Capture the cell that displays the provided text and extract its [x, y] central coordinate. 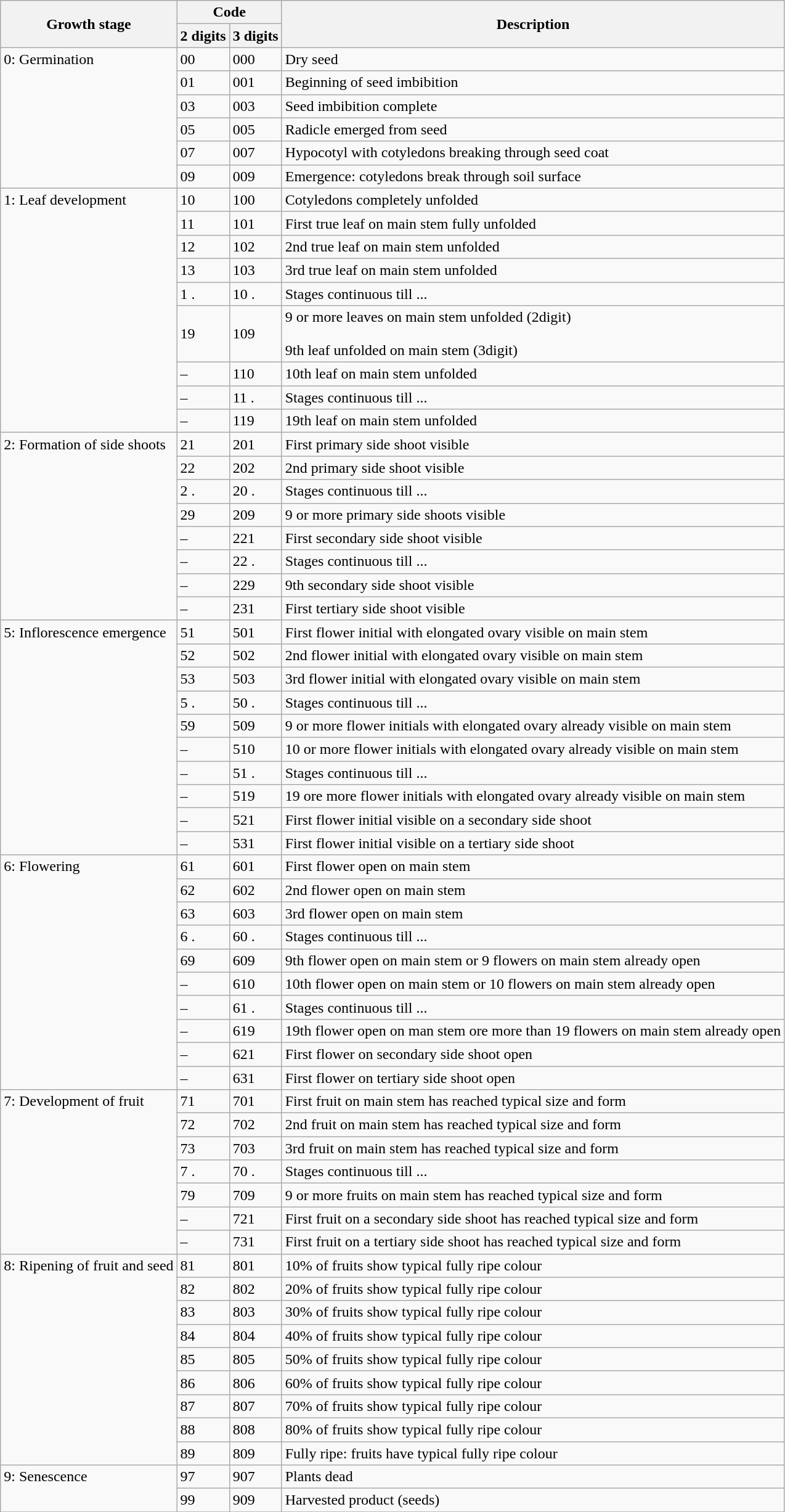
6: Flowering [89, 973]
11 . [255, 398]
110 [255, 374]
Description [533, 24]
519 [255, 796]
119 [255, 421]
2nd flower open on main stem [533, 890]
First true leaf on main stem fully unfolded [533, 223]
89 [203, 1453]
01 [203, 83]
61 [203, 867]
First primary side shoot visible [533, 444]
731 [255, 1242]
8: Ripening of fruit and seed [89, 1360]
9 or more fruits on main stem has reached typical size and form [533, 1195]
12 [203, 247]
601 [255, 867]
2: Formation of side shoots [89, 526]
6 . [203, 937]
9th secondary side shoot visible [533, 585]
70% of fruits show typical fully ripe colour [533, 1406]
5 . [203, 702]
721 [255, 1219]
3rd true leaf on main stem unfolded [533, 270]
70 . [255, 1172]
First fruit on main stem has reached typical size and form [533, 1101]
09 [203, 176]
51 . [255, 773]
602 [255, 890]
19 ore more flower initials with elongated ovary already visible on main stem [533, 796]
Radicle emerged from seed [533, 129]
503 [255, 679]
Emergence: cotyledons break through soil surface [533, 176]
30% of fruits show typical fully ripe colour [533, 1312]
07 [203, 153]
29 [203, 515]
87 [203, 1406]
609 [255, 960]
First flower on secondary side shoot open [533, 1054]
10th flower open on main stem or 10 flowers on main stem already open [533, 984]
621 [255, 1054]
202 [255, 468]
521 [255, 820]
22 [203, 468]
Seed imbibition complete [533, 106]
84 [203, 1336]
7 . [203, 1172]
001 [255, 83]
99 [203, 1500]
03 [203, 106]
50 . [255, 702]
Cotyledons completely unfolded [533, 200]
Harvested product (seeds) [533, 1500]
53 [203, 679]
10 . [255, 294]
229 [255, 585]
9: Senescence [89, 1489]
5: Inflorescence emergence [89, 737]
809 [255, 1453]
22 . [255, 562]
907 [255, 1477]
005 [255, 129]
19 [203, 334]
9 or more leaves on main stem unfolded (2digit)9th leaf unfolded on main stem (3digit) [533, 334]
13 [203, 270]
805 [255, 1359]
First flower on tertiary side shoot open [533, 1078]
62 [203, 890]
2 . [203, 491]
701 [255, 1101]
50% of fruits show typical fully ripe colour [533, 1359]
60% of fruits show typical fully ripe colour [533, 1383]
3rd flower open on main stem [533, 913]
20 . [255, 491]
007 [255, 153]
1: Leaf development [89, 311]
009 [255, 176]
804 [255, 1336]
88 [203, 1429]
603 [255, 913]
509 [255, 726]
9th flower open on main stem or 9 flowers on main stem already open [533, 960]
003 [255, 106]
First secondary side shoot visible [533, 538]
2nd primary side shoot visible [533, 468]
63 [203, 913]
10% of fruits show typical fully ripe colour [533, 1265]
97 [203, 1477]
2nd flower initial with elongated ovary visible on main stem [533, 655]
00 [203, 59]
703 [255, 1148]
231 [255, 608]
802 [255, 1289]
73 [203, 1148]
000 [255, 59]
1 . [203, 294]
702 [255, 1125]
806 [255, 1383]
502 [255, 655]
81 [203, 1265]
3rd fruit on main stem has reached typical size and form [533, 1148]
85 [203, 1359]
103 [255, 270]
7: Development of fruit [89, 1172]
Plants dead [533, 1477]
First fruit on a tertiary side shoot has reached typical size and form [533, 1242]
10 [203, 200]
3 digits [255, 36]
9 or more flower initials with elongated ovary already visible on main stem [533, 726]
709 [255, 1195]
801 [255, 1265]
2 digits [203, 36]
807 [255, 1406]
2nd fruit on main stem has reached typical size and form [533, 1125]
803 [255, 1312]
05 [203, 129]
610 [255, 984]
51 [203, 632]
Code [229, 12]
72 [203, 1125]
909 [255, 1500]
0: Germination [89, 118]
First flower initial with elongated ovary visible on main stem [533, 632]
59 [203, 726]
20% of fruits show typical fully ripe colour [533, 1289]
101 [255, 223]
40% of fruits show typical fully ripe colour [533, 1336]
Dry seed [533, 59]
80% of fruits show typical fully ripe colour [533, 1429]
52 [203, 655]
First tertiary side shoot visible [533, 608]
531 [255, 843]
86 [203, 1383]
19th flower open on man stem ore more than 19 flowers on main stem already open [533, 1031]
100 [255, 200]
61 . [255, 1007]
3rd flower initial with elongated ovary visible on main stem [533, 679]
60 . [255, 937]
First flower initial visible on a secondary side shoot [533, 820]
2nd true leaf on main stem unfolded [533, 247]
201 [255, 444]
501 [255, 632]
221 [255, 538]
11 [203, 223]
619 [255, 1031]
109 [255, 334]
83 [203, 1312]
Growth stage [89, 24]
Hypocotyl with cotyledons breaking through seed coat [533, 153]
9 or more primary side shoots visible [533, 515]
510 [255, 750]
Fully ripe: fruits have typical fully ripe colour [533, 1453]
10 or more flower initials with elongated ovary already visible on main stem [533, 750]
631 [255, 1078]
71 [203, 1101]
10th leaf on main stem unfolded [533, 374]
First flower open on main stem [533, 867]
First fruit on a secondary side shoot has reached typical size and form [533, 1219]
209 [255, 515]
First flower initial visible on a tertiary side shoot [533, 843]
102 [255, 247]
808 [255, 1429]
69 [203, 960]
21 [203, 444]
Beginning of seed imbibition [533, 83]
82 [203, 1289]
19th leaf on main stem unfolded [533, 421]
79 [203, 1195]
